Capture the cell that displays the provided text and extract its (X, Y) central coordinate. 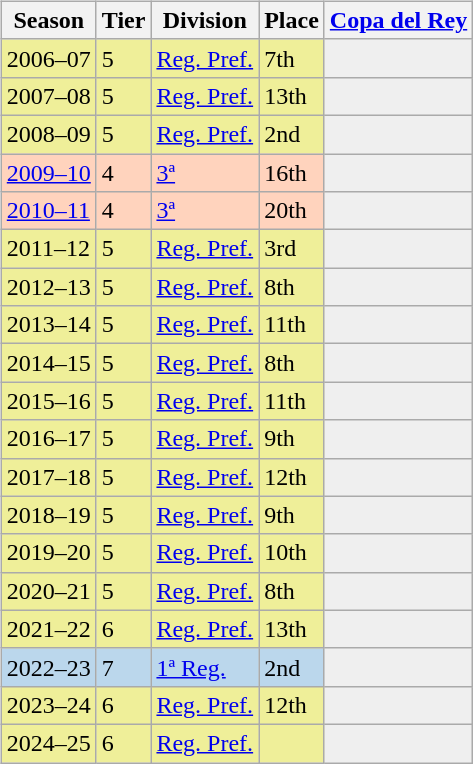
2019–20 (48, 553)
Copa del Rey (398, 20)
2016–17 (48, 439)
20th (292, 211)
16th (292, 173)
7th (292, 58)
2015–16 (48, 401)
2009–10 (48, 173)
2007–08 (48, 96)
Tier (124, 20)
Season (48, 20)
10th (292, 553)
2013–14 (48, 325)
2024–25 (48, 743)
2022–23 (48, 667)
2021–22 (48, 629)
2014–15 (48, 363)
3rd (292, 249)
1ª Reg. (205, 667)
2020–21 (48, 591)
2018–19 (48, 515)
2011–12 (48, 249)
2012–13 (48, 287)
2017–18 (48, 477)
Division (205, 20)
2008–09 (48, 134)
Place (292, 20)
2010–11 (48, 211)
7 (124, 667)
2006–07 (48, 58)
2023–24 (48, 705)
